Identify which cell holds the provided text, then report its [x, y] central coordinate. 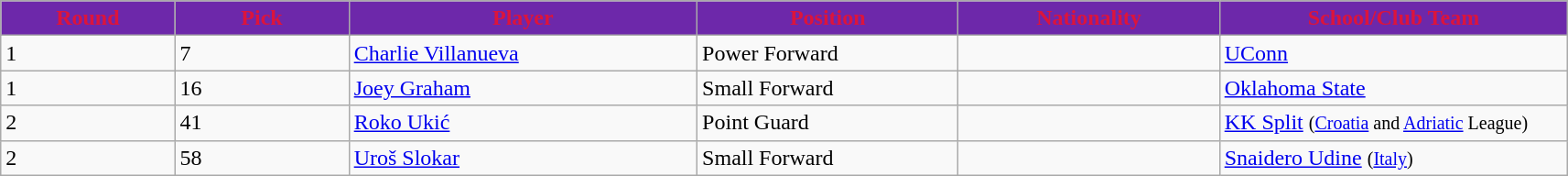
Position [827, 18]
Round [88, 18]
Player [523, 18]
7 [262, 53]
School/Club Team [1393, 18]
Power Forward [827, 53]
Roko Ukić [523, 123]
Uroš Slokar [523, 158]
41 [262, 123]
Snaidero Udine (Italy) [1393, 158]
Pick [262, 18]
Oklahoma State [1393, 88]
Charlie Villanueva [523, 53]
16 [262, 88]
Nationality [1089, 18]
Point Guard [827, 123]
UConn [1393, 53]
Joey Graham [523, 88]
KK Split (Croatia and Adriatic League) [1393, 123]
58 [262, 158]
